Provide the (x, y) coordinate of the cell's center where the given text is located.  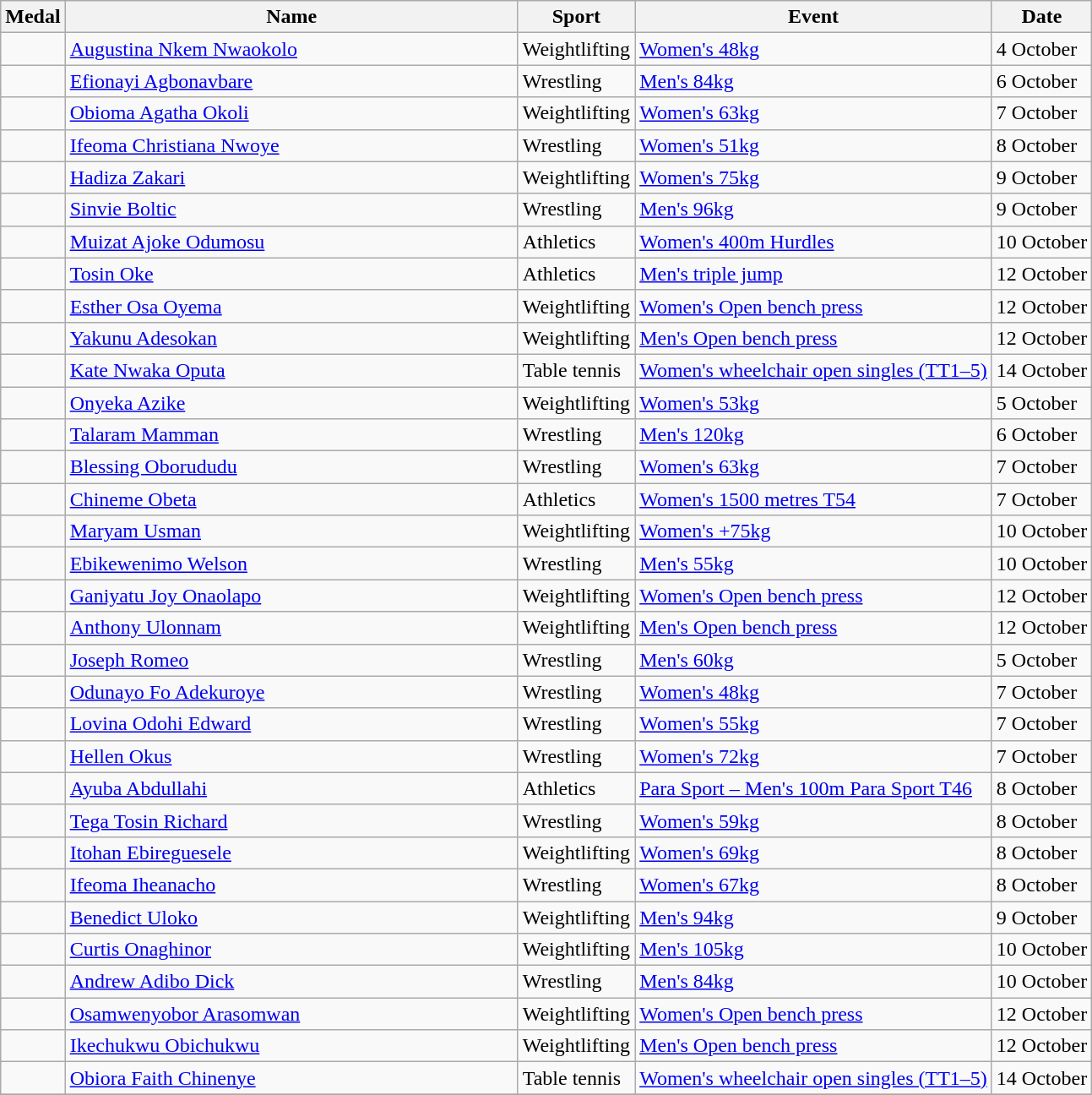
Men's triple jump (814, 274)
Hadiza Zakari (291, 177)
Tega Tosin Richard (291, 820)
Women's 51kg (814, 145)
Men's 55kg (814, 564)
Obiora Faith Chinenye (291, 1078)
4 October (1041, 49)
Name (291, 17)
Women's 67kg (814, 885)
Talaram Mamman (291, 435)
Para Sport – Men's 100m Para Sport T46 (814, 788)
Efionayi Agbonavbare (291, 81)
Women's 1500 metres T54 (814, 499)
Sport (576, 17)
Yakunu Adesokan (291, 338)
Joseph Romeo (291, 660)
Hellen Okus (291, 756)
Maryam Usman (291, 531)
Augustina Nkem Nwaokolo (291, 49)
Muizat Ajoke Odumosu (291, 242)
Date (1041, 17)
Blessing Oborududu (291, 467)
Chineme Obeta (291, 499)
Men's 96kg (814, 210)
Sinvie Boltic (291, 210)
Event (814, 17)
Women's 55kg (814, 724)
Women's 69kg (814, 853)
Men's 94kg (814, 917)
Onyeka Azike (291, 403)
Women's 72kg (814, 756)
Anthony Ulonnam (291, 628)
Ganiyatu Joy Onaolapo (291, 596)
Odunayo Fo Adekuroye (291, 692)
Kate Nwaka Oputa (291, 370)
Women's 400m Hurdles (814, 242)
Osamwenyobor Arasomwan (291, 1014)
Esther Osa Oyema (291, 306)
Ifeoma Christiana Nwoye (291, 145)
Andrew Adibo Dick (291, 982)
Women's 75kg (814, 177)
Ikechukwu Obichukwu (291, 1046)
Obioma Agatha Okoli (291, 113)
Women's +75kg (814, 531)
Tosin Oke (291, 274)
Men's 120kg (814, 435)
Ebikewenimo Welson (291, 564)
Ayuba Abdullahi (291, 788)
Men's 60kg (814, 660)
Benedict Uloko (291, 917)
Women's 59kg (814, 820)
Ifeoma Iheanacho (291, 885)
Medal (33, 17)
Lovina Odohi Edward (291, 724)
Men's 105kg (814, 950)
Curtis Onaghinor (291, 950)
Itohan Ebireguesele (291, 853)
Women's 53kg (814, 403)
